Identify which cell holds the provided text, then report its [x, y] central coordinate. 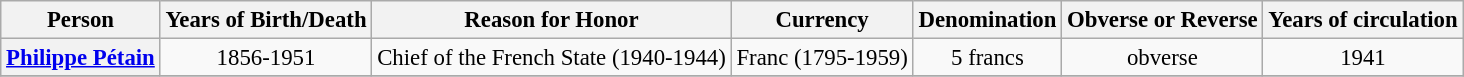
5 francs [988, 58]
Currency [822, 20]
obverse [1162, 58]
Chief of the French State (1940-1944) [552, 58]
1856-1951 [266, 58]
Obverse or Reverse [1162, 20]
Reason for Honor [552, 20]
1941 [1363, 58]
Denomination [988, 20]
Person [80, 20]
Franc (1795-1959) [822, 58]
Years of Birth/Death [266, 20]
Years of circulation [1363, 20]
Philippe Pétain [80, 58]
